Scan for the cell matching the given text and deliver its [X, Y] coordinate at center. 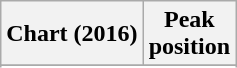
Chart (2016) [72, 34]
Peakposition [189, 34]
